Find where the given text appears and provide that cell's center as [x, y] coordinate. 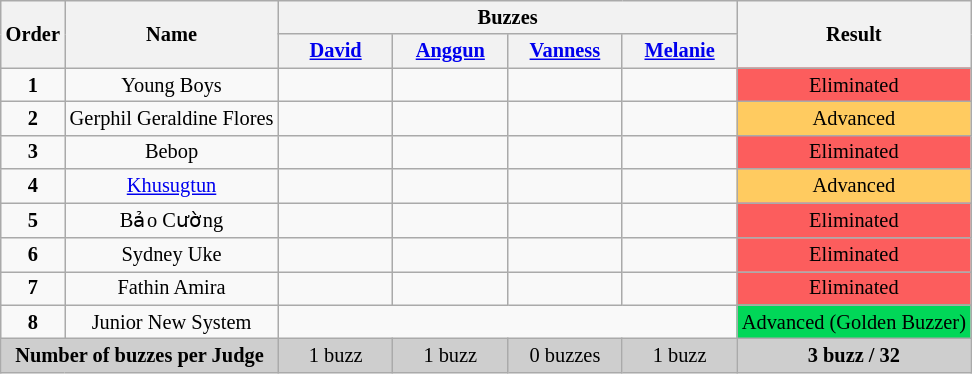
Bảo Cường [172, 220]
Young Boys [172, 85]
1 [33, 85]
Khusugtun [172, 186]
Result [854, 34]
Anggun [450, 51]
Bebop [172, 152]
3 [33, 152]
5 [33, 220]
Number of buzzes per Judge [140, 355]
Order [33, 34]
6 [33, 254]
7 [33, 288]
0 buzzes [566, 355]
Sydney Uke [172, 254]
Buzzes [508, 17]
Fathin Amira [172, 288]
Melanie [680, 51]
3 buzz / 32 [854, 355]
2 [33, 118]
Gerphil Geraldine Flores [172, 118]
Junior New System [172, 322]
David [336, 51]
4 [33, 186]
8 [33, 322]
Name [172, 34]
Advanced (Golden Buzzer) [854, 322]
Vanness [566, 51]
